From the cell containing the given text, extract its center point as (X, Y) coordinate. 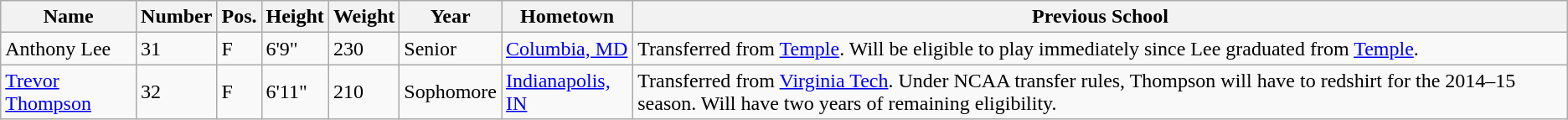
Number (177, 17)
Columbia, MD (568, 49)
Pos. (240, 17)
6'11" (295, 92)
31 (177, 49)
Transferred from Temple. Will be eligible to play immediately since Lee graduated from Temple. (1101, 49)
32 (177, 92)
230 (364, 49)
Trevor Thompson (69, 92)
Height (295, 17)
Weight (364, 17)
Name (69, 17)
Sophomore (451, 92)
6'9" (295, 49)
Hometown (568, 17)
Previous School (1101, 17)
Indianapolis, IN (568, 92)
Senior (451, 49)
Anthony Lee (69, 49)
210 (364, 92)
Year (451, 17)
